Capture the cell that displays the provided text and extract its [X, Y] central coordinate. 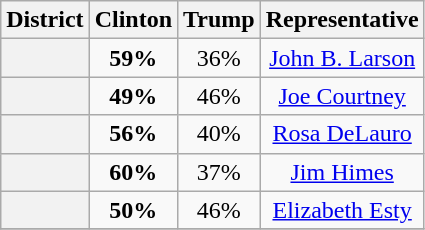
Representative [342, 20]
50% [133, 210]
District [45, 20]
37% [220, 172]
Trump [220, 20]
36% [220, 58]
Rosa DeLauro [342, 134]
Jim Himes [342, 172]
59% [133, 58]
60% [133, 172]
56% [133, 134]
Clinton [133, 20]
Elizabeth Esty [342, 210]
40% [220, 134]
John B. Larson [342, 58]
Joe Courtney [342, 96]
49% [133, 96]
